For the text-containing cell, return its midpoint in [x, y] coordinate format. 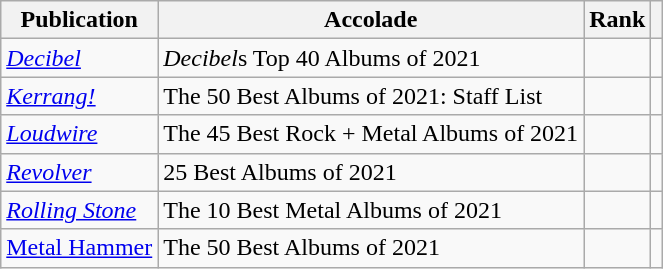
The 50 Best Albums of 2021 [371, 248]
Kerrang! [80, 96]
Loudwire [80, 134]
Decibels Top 40 Albums of 2021 [371, 58]
The 50 Best Albums of 2021: Staff List [371, 96]
The 45 Best Rock + Metal Albums of 2021 [371, 134]
Accolade [371, 20]
25 Best Albums of 2021 [371, 172]
Rank [618, 20]
Metal Hammer [80, 248]
Rolling Stone [80, 210]
Publication [80, 20]
The 10 Best Metal Albums of 2021 [371, 210]
Decibel [80, 58]
Revolver [80, 172]
